From the cell containing the given text, extract its center point as [x, y] coordinate. 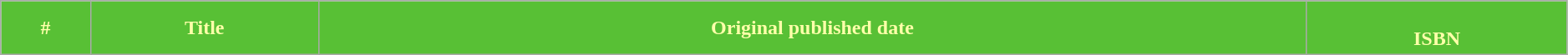
# [45, 28]
Original published date [812, 28]
Title [204, 28]
ISBN [1437, 28]
